Locate the cell with the specified text and output its (x, y) center coordinate. 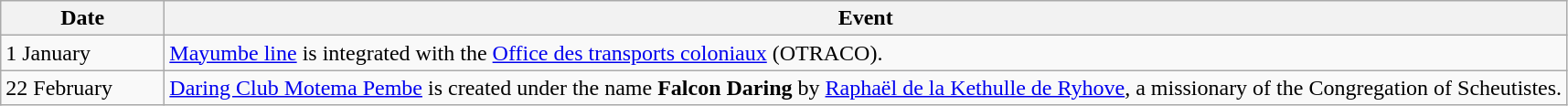
1 January (82, 53)
22 February (82, 88)
Mayumbe line is integrated with the Office des transports coloniaux (OTRACO). (866, 53)
Date (82, 18)
Event (866, 18)
